For the text-containing cell, return its midpoint in (x, y) coordinate format. 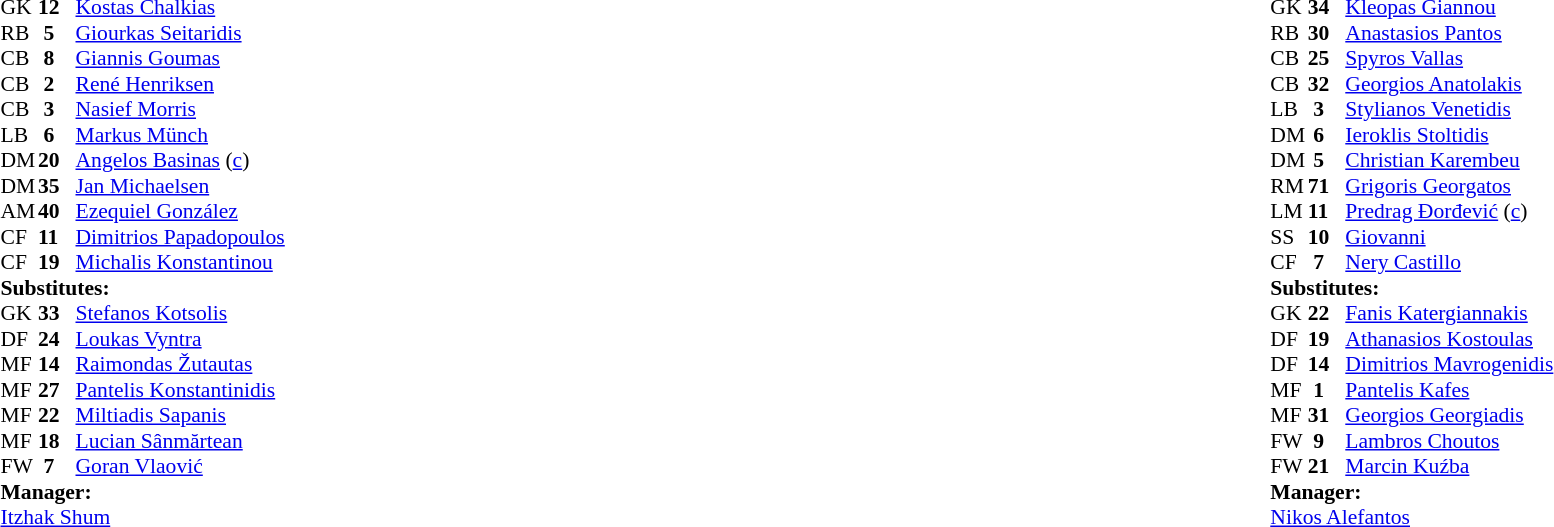
Loukas Vyntra (180, 339)
Jan Michaelsen (180, 186)
Angelos Basinas (c) (180, 161)
Dimitrios Mavrogenidis (1449, 365)
8 (57, 59)
25 (1327, 59)
Giourkas Seitaridis (180, 33)
Predrag Đorđević (c) (1449, 211)
René Henriksen (180, 84)
35 (57, 186)
Nasief Morris (180, 109)
RM (1289, 186)
18 (57, 441)
Markus Münch (180, 135)
Spyros Vallas (1449, 59)
Marcin Kuźba (1449, 467)
27 (57, 390)
Raimondas Žutautas (180, 365)
Giovanni (1449, 237)
32 (1327, 84)
Michalis Konstantinou (180, 263)
Pantelis Kafes (1449, 390)
LM (1289, 211)
9 (1327, 441)
Pantelis Konstantinidis (180, 390)
Ieroklis Stoltidis (1449, 135)
1 (1327, 390)
Fanis Katergiannakis (1449, 313)
Lambros Choutos (1449, 441)
Stefanos Kotsolis (180, 313)
33 (57, 313)
Christian Karembeu (1449, 161)
21 (1327, 467)
Georgios Georgiadis (1449, 415)
Anastasios Pantos (1449, 33)
Stylianos Venetidis (1449, 109)
Giannis Goumas (180, 59)
24 (57, 339)
SS (1289, 237)
AM (19, 211)
Dimitrios Papadopoulos (180, 237)
Nery Castillo (1449, 263)
30 (1327, 33)
2 (57, 84)
Goran Vlaović (180, 467)
Athanasios Kostoulas (1449, 339)
71 (1327, 186)
Lucian Sânmărtean (180, 441)
31 (1327, 415)
Miltiadis Sapanis (180, 415)
Georgios Anatolakis (1449, 84)
40 (57, 211)
Ezequiel González (180, 211)
Grigoris Georgatos (1449, 186)
10 (1327, 237)
20 (57, 161)
